Locate the cell with the specified text and output its (x, y) center coordinate. 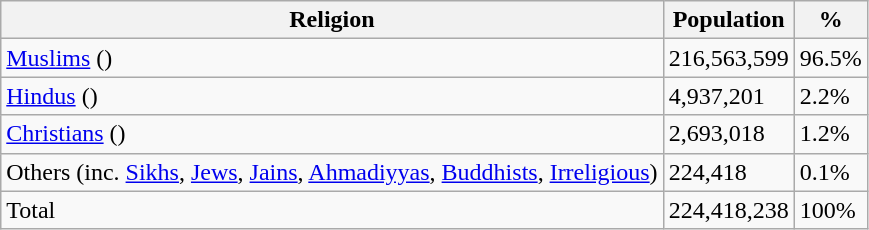
2,693,018 (728, 134)
2.2% (830, 96)
224,418,238 (728, 210)
% (830, 20)
Hindus () (332, 96)
Population (728, 20)
96.5% (830, 58)
0.1% (830, 172)
100% (830, 210)
Total (332, 210)
Muslims () (332, 58)
224,418 (728, 172)
1.2% (830, 134)
Religion (332, 20)
216,563,599 (728, 58)
Others (inc. Sikhs, Jews, Jains, Ahmadiyyas, Buddhists, Irreligious) (332, 172)
Christians () (332, 134)
4,937,201 (728, 96)
